Provide the [x, y] coordinate of the cell's center where the given text is located.  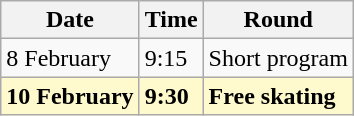
10 February [70, 96]
9:30 [171, 96]
Round [278, 20]
Time [171, 20]
Short program [278, 58]
Date [70, 20]
Free skating [278, 96]
8 February [70, 58]
9:15 [171, 58]
